Search for the cell housing the specified text and yield its [X, Y] center coordinate. 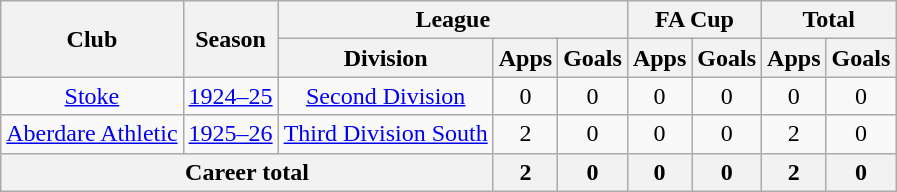
Division [386, 58]
Total [829, 20]
1925–26 [230, 134]
League [452, 20]
Career total [247, 172]
FA Cup [694, 20]
Club [92, 39]
Season [230, 39]
Stoke [92, 96]
1924–25 [230, 96]
Aberdare Athletic [92, 134]
Second Division [386, 96]
Third Division South [386, 134]
